Return (x, y) of the center of cell containing provided text 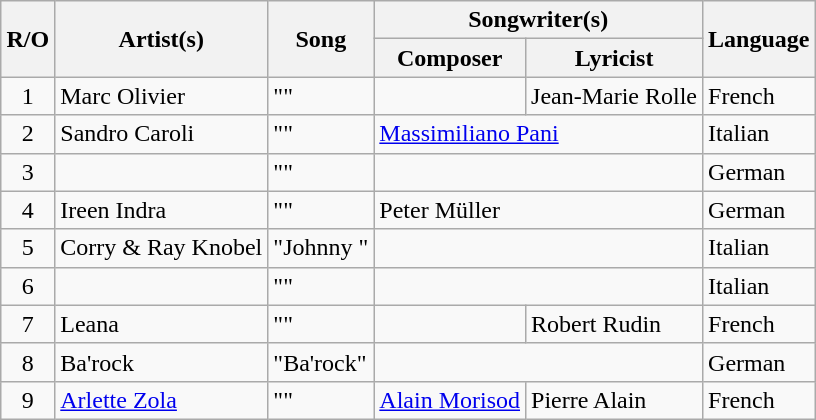
Song (321, 39)
Alain Morisod (450, 400)
Marc Olivier (162, 96)
"Johnny " (321, 248)
2 (28, 134)
8 (28, 362)
Arlette Zola (162, 400)
4 (28, 210)
Massimiliano Pani (538, 134)
Leana (162, 324)
Peter Müller (538, 210)
Ireen Indra (162, 210)
Composer (450, 58)
Language (759, 39)
1 (28, 96)
Corry & Ray Knobel (162, 248)
Robert Rudin (614, 324)
Songwriter(s) (538, 20)
9 (28, 400)
Jean-Marie Rolle (614, 96)
R/O (28, 39)
Sandro Caroli (162, 134)
Lyricist (614, 58)
7 (28, 324)
Pierre Alain (614, 400)
Artist(s) (162, 39)
Ba'rock (162, 362)
6 (28, 286)
5 (28, 248)
"Ba'rock" (321, 362)
3 (28, 172)
